From the cell containing the given text, extract its center point as (X, Y) coordinate. 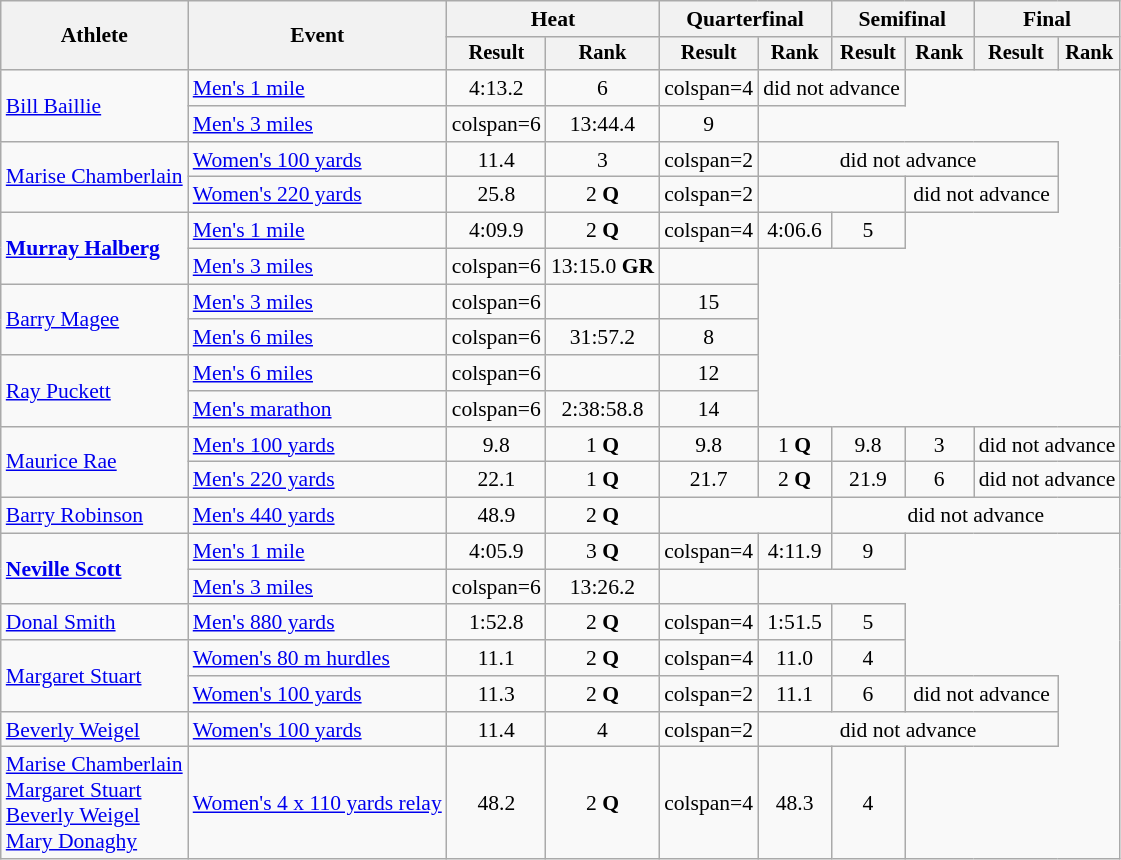
31:57.2 (602, 338)
48.2 (496, 803)
11.3 (496, 694)
Final (1048, 19)
Barry Magee (94, 320)
Women's 80 m hurdles (318, 658)
25.8 (496, 195)
Heat (553, 19)
Athlete (94, 36)
48.3 (794, 803)
Maurice Rae (94, 462)
Marise ChamberlainMargaret StuartBeverly WeigelMary Donaghy (94, 803)
15 (708, 302)
Men's marathon (318, 409)
Men's 880 yards (318, 623)
Quarterfinal (745, 19)
22.1 (496, 480)
4:13.2 (496, 88)
4:11.9 (794, 552)
11.0 (794, 658)
21.7 (708, 480)
Women's 4 x 110 yards relay (318, 803)
12 (708, 373)
Men's 440 yards (318, 516)
Event (318, 36)
3 Q (602, 552)
Beverly Weigel (94, 730)
4:06.6 (794, 231)
Men's 220 yards (318, 480)
Semifinal (902, 19)
Donal Smith (94, 623)
Women's 220 yards (318, 195)
Neville Scott (94, 570)
Bill Baillie (94, 106)
1:52.8 (496, 623)
1:51.5 (794, 623)
2:38:58.8 (602, 409)
Murray Halberg (94, 248)
4:09.9 (496, 231)
Marise Chamberlain (94, 178)
14 (708, 409)
Barry Robinson (94, 516)
13:15.0 GR (602, 267)
13:44.4 (602, 124)
Men's 100 yards (318, 445)
Margaret Stuart (94, 676)
Ray Puckett (94, 390)
21.9 (868, 480)
4:05.9 (496, 552)
13:26.2 (602, 587)
8 (708, 338)
48.9 (496, 516)
